Provide the (x, y) coordinate of the cell's center where the given text is located.  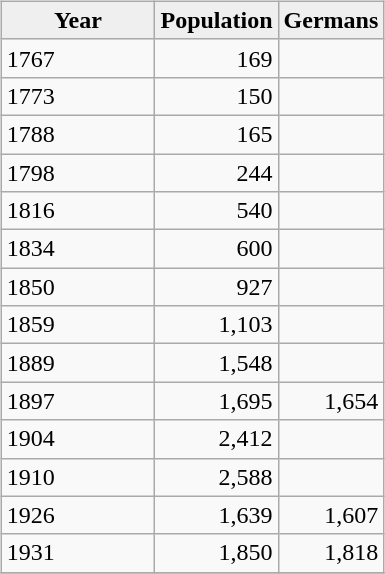
1,548 (216, 363)
1,103 (216, 325)
1926 (78, 515)
1816 (78, 211)
1,654 (331, 401)
1,695 (216, 401)
540 (216, 211)
165 (216, 134)
1,818 (331, 553)
1,850 (216, 553)
1897 (78, 401)
1773 (78, 96)
1767 (78, 58)
1,639 (216, 515)
169 (216, 58)
1904 (78, 439)
1798 (78, 173)
2,412 (216, 439)
1788 (78, 134)
1931 (78, 553)
Year (78, 20)
1834 (78, 249)
1889 (78, 363)
2,588 (216, 477)
1910 (78, 477)
927 (216, 287)
1850 (78, 287)
600 (216, 249)
1,607 (331, 515)
1859 (78, 325)
244 (216, 173)
Population (216, 20)
150 (216, 96)
Germans (331, 20)
